Output the (X, Y) coordinate of the center of the cell containing the given text.  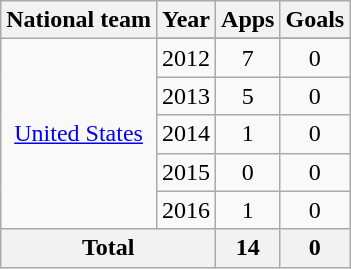
Year (186, 20)
2013 (186, 96)
14 (248, 248)
Apps (248, 20)
Total (108, 248)
2015 (186, 172)
Goals (315, 20)
7 (248, 58)
2016 (186, 210)
2012 (186, 58)
United States (79, 134)
National team (79, 20)
5 (248, 96)
2014 (186, 134)
